Identify which cell holds the provided text, then report its [X, Y] central coordinate. 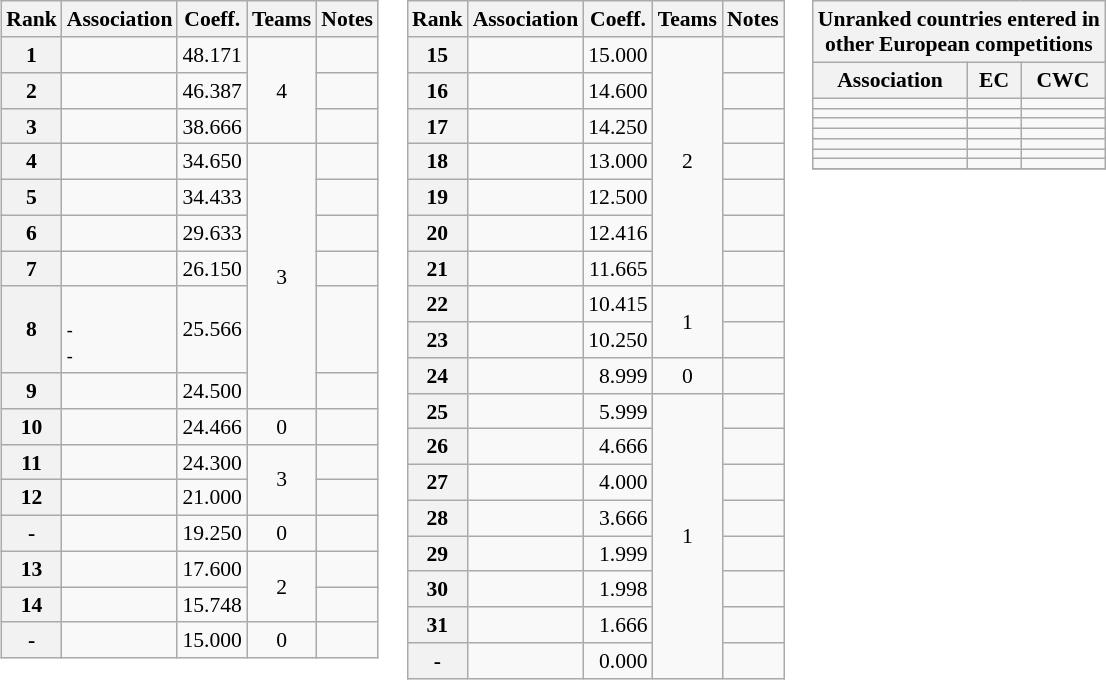
23 [438, 340]
13.000 [618, 162]
5.999 [618, 411]
21.000 [212, 498]
24.500 [212, 391]
EC [994, 80]
14.250 [618, 126]
12 [32, 498]
0.000 [618, 661]
28 [438, 518]
CWC [1063, 80]
1.998 [618, 589]
Unranked countries entered inother European competitions [959, 32]
48.171 [212, 55]
26.150 [212, 269]
13 [32, 569]
- - [120, 330]
4.666 [618, 447]
31 [438, 625]
19.250 [212, 533]
22 [438, 304]
17.600 [212, 569]
15 [438, 55]
20 [438, 233]
12.416 [618, 233]
17 [438, 126]
25 [438, 411]
9 [32, 391]
21 [438, 269]
30 [438, 589]
7 [32, 269]
14 [32, 605]
29.633 [212, 233]
10 [32, 427]
15.748 [212, 605]
18 [438, 162]
12.500 [618, 197]
1.999 [618, 554]
14.600 [618, 91]
5 [32, 197]
1.666 [618, 625]
8.999 [618, 376]
34.650 [212, 162]
6 [32, 233]
24.466 [212, 427]
11.665 [618, 269]
38.666 [212, 126]
8 [32, 330]
16 [438, 91]
3.666 [618, 518]
24.300 [212, 462]
29 [438, 554]
11 [32, 462]
26 [438, 447]
10.250 [618, 340]
34.433 [212, 197]
19 [438, 197]
27 [438, 482]
24 [438, 376]
25.566 [212, 330]
46.387 [212, 91]
4.000 [618, 482]
10.415 [618, 304]
